Search for the cell housing the specified text and yield its [x, y] center coordinate. 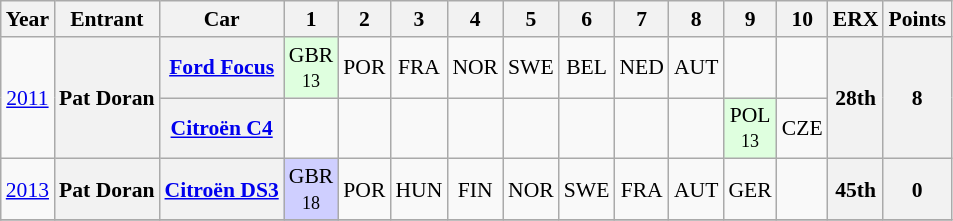
FIN [475, 190]
2013 [28, 190]
7 [641, 19]
CZE [802, 128]
6 [587, 19]
GER [750, 190]
ERX [856, 19]
45th [856, 190]
Citroën C4 [222, 128]
28th [856, 98]
Year [28, 19]
NED [641, 68]
Citroën DS3 [222, 190]
3 [418, 19]
0 [917, 190]
Points [917, 19]
Car [222, 19]
2011 [28, 98]
HUN [418, 190]
1 [312, 19]
POL13 [750, 128]
9 [750, 19]
2 [364, 19]
5 [531, 19]
Entrant [106, 19]
GBR18 [312, 190]
4 [475, 19]
10 [802, 19]
Ford Focus [222, 68]
GBR13 [312, 68]
BEL [587, 68]
